Scan for the cell matching the given text and deliver its [X, Y] coordinate at center. 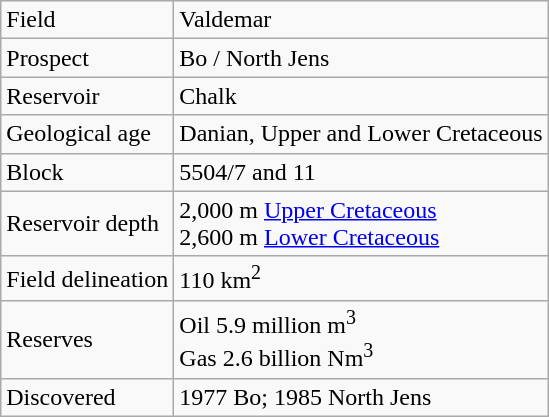
Discovered [88, 398]
Danian, Upper and Lower Cretaceous [361, 134]
Bo / North Jens [361, 58]
110 km2 [361, 278]
Reserves [88, 340]
Prospect [88, 58]
Block [88, 172]
Reservoir [88, 96]
Valdemar [361, 20]
Field [88, 20]
1977 Bo; 1985 North Jens [361, 398]
Chalk [361, 96]
Oil 5.9 million m3Gas 2.6 billion Nm3 [361, 340]
Field delineation [88, 278]
Reservoir depth [88, 224]
5504/7 and 11 [361, 172]
Geological age [88, 134]
2,000 m Upper Cretaceous2,600 m Lower Cretaceous [361, 224]
